Extract the (x, y) coordinate from the center of the cell holding the provided text.  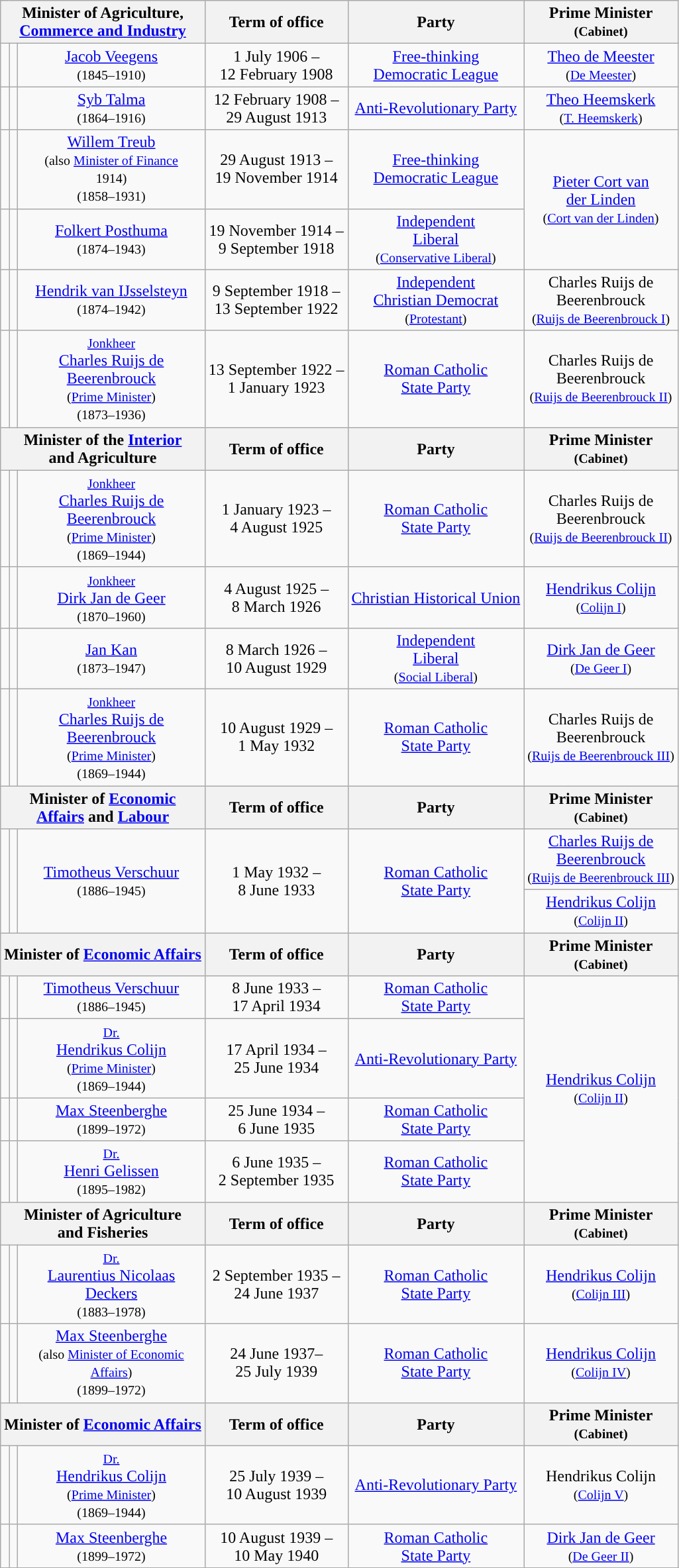
Dr. Laurentius Nicolaas Deckers (1883–1978) (111, 1285)
1 May 1932 – 8 June 1933 (276, 881)
Christian Historical Union (436, 597)
Jonkheer Charles Ruijs de Beerenbrouck (Prime Minister) (1873–1936) (111, 379)
6 June 1935 – 2 September 1935 (276, 1171)
Dirk Jan de Geer (De Geer II) (601, 1545)
4 August 1925 – 8 March 1926 (276, 597)
10 August 1929 – 1 May 1932 (276, 737)
Minister of Agriculture, Commerce and Industry (103, 23)
Jacob Veegens (1845–1910) (111, 65)
Jonkheer Dirk Jan de Geer (1870–1960) (111, 597)
8 March 1926 – 10 August 1929 (276, 658)
9 September 1918 – 13 September 1922 (276, 300)
Dr. Henri Gelissen (1895–1982) (111, 1171)
12 February 1908 – 29 August 1913 (276, 109)
24 June 1937– 25 July 1939 (276, 1363)
8 June 1933 – 17 April 1934 (276, 997)
1 January 1923 – 4 August 1925 (276, 518)
Willem Treub (also Minister of Finance 1914) (1858–1931) (111, 170)
Hendrikus Colijn (Colijn V) (601, 1485)
Hendrikus Colijn (Colijn I) (601, 597)
Hendrikus Colijn (Colijn IV) (601, 1363)
Independent Christian Democrat (Protestant) (436, 300)
Jan Kan (1873–1947) (111, 658)
Dirk Jan de Geer (De Geer I) (601, 658)
29 August 1913 – 19 November 1914 (276, 170)
Syb Talma (1864–1916) (111, 109)
1 July 1906 – 12 February 1908 (276, 65)
Hendrik van IJsselsteyn (1874–1942) (111, 300)
Independent Liberal (Social Liberal) (436, 658)
2 September 1935 – 24 June 1937 (276, 1285)
Hendrikus Colijn (Colijn III) (601, 1285)
Independent Liberal (Conservative Liberal) (436, 239)
13 September 1922 – 1 January 1923 (276, 379)
10 August 1939 – 10 May 1940 (276, 1545)
19 November 1914 – 9 September 1918 (276, 239)
Minister of Economic Affairs and Labour (103, 807)
Minister of the Interior and Agriculture (103, 449)
17 April 1934 – 25 June 1934 (276, 1058)
25 June 1934 – 6 June 1935 (276, 1119)
Charles Ruijs de Beerenbrouck (Ruijs de Beerenbrouck I) (601, 300)
Theo de Meester (De Meester) (601, 65)
Pieter Cort van der Linden (Cort van der Linden) (601, 200)
Minister of Agriculture and Fisheries (103, 1224)
25 July 1939 – 10 August 1939 (276, 1485)
Max Steenberghe (also Minister of Economic Affairs) (1899–1972) (111, 1363)
Theo Heemskerk (T. Heemskerk) (601, 109)
Folkert Posthuma (1874–1943) (111, 239)
